Locate the cell with the specified text and output its (x, y) center coordinate. 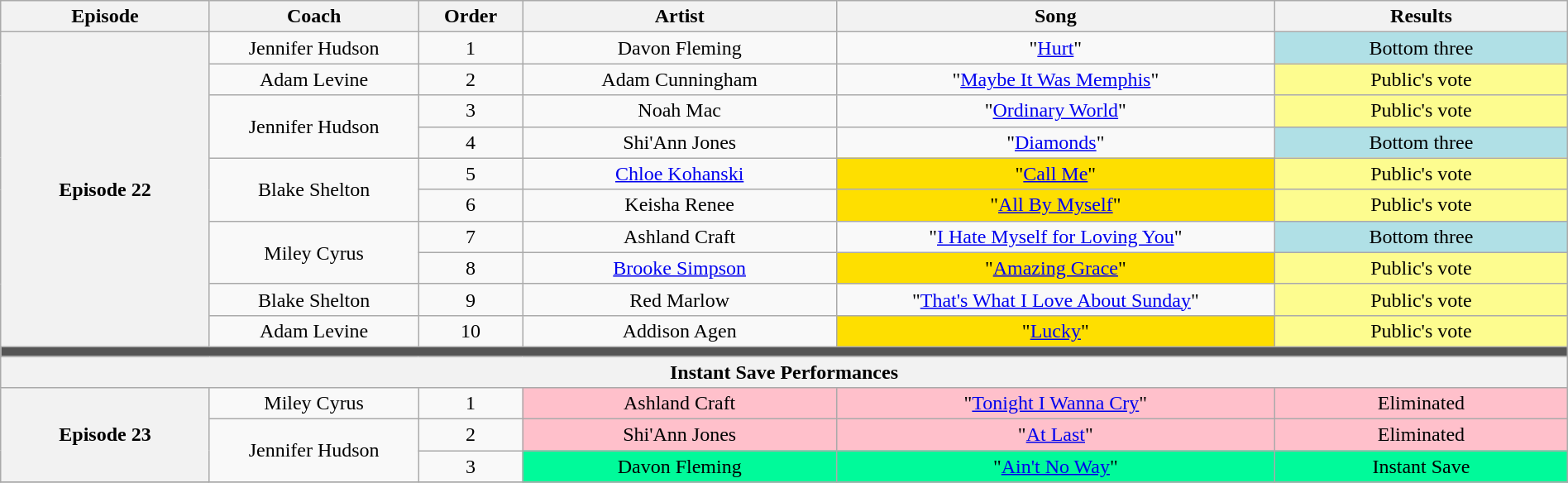
Keisha Renee (680, 205)
Song (1055, 17)
"At Last" (1055, 435)
"Hurt" (1055, 48)
Red Marlow (680, 299)
"All By Myself" (1055, 205)
Results (1422, 17)
"Ordinary World" (1055, 111)
Order (471, 17)
Coach (314, 17)
Episode 22 (106, 190)
"Lucky" (1055, 331)
"Call Me" (1055, 174)
Noah Mac (680, 111)
Episode 23 (106, 435)
6 (471, 205)
Brooke Simpson (680, 268)
Instant Save (1422, 466)
10 (471, 331)
8 (471, 268)
Artist (680, 17)
"Tonight I Wanna Cry" (1055, 404)
"I Hate Myself for Loving You" (1055, 237)
"Amazing Grace" (1055, 268)
"Maybe It Was Memphis" (1055, 79)
"Ain't No Way" (1055, 466)
9 (471, 299)
Addison Agen (680, 331)
Adam Cunningham (680, 79)
Episode (106, 17)
4 (471, 142)
Chloe Kohanski (680, 174)
7 (471, 237)
5 (471, 174)
"That's What I Love About Sunday" (1055, 299)
"Diamonds" (1055, 142)
Instant Save Performances (784, 371)
